For the text-containing cell, return its midpoint in [x, y] coordinate format. 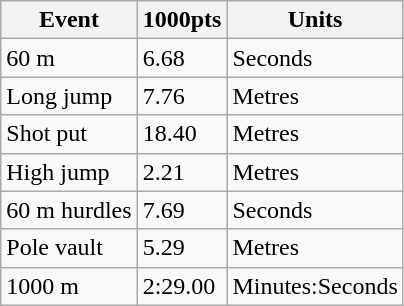
7.76 [182, 96]
Event [69, 20]
2:29.00 [182, 286]
Shot put [69, 134]
60 m hurdles [69, 210]
1000 m [69, 286]
Long jump [69, 96]
18.40 [182, 134]
5.29 [182, 248]
60 m [69, 58]
Minutes:Seconds [315, 286]
2.21 [182, 172]
High jump [69, 172]
6.68 [182, 58]
1000pts [182, 20]
Pole vault [69, 248]
7.69 [182, 210]
Units [315, 20]
